Determine the [x, y] coordinate at the center of the cell enclosing the given text.  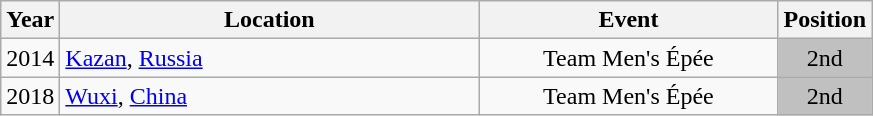
Location [270, 20]
2018 [30, 96]
2014 [30, 58]
Kazan, Russia [270, 58]
Year [30, 20]
Position [825, 20]
Event [628, 20]
Wuxi, China [270, 96]
